Pinpoint the cell where the given text exists, returning its [X, Y] midpoint coordinate. 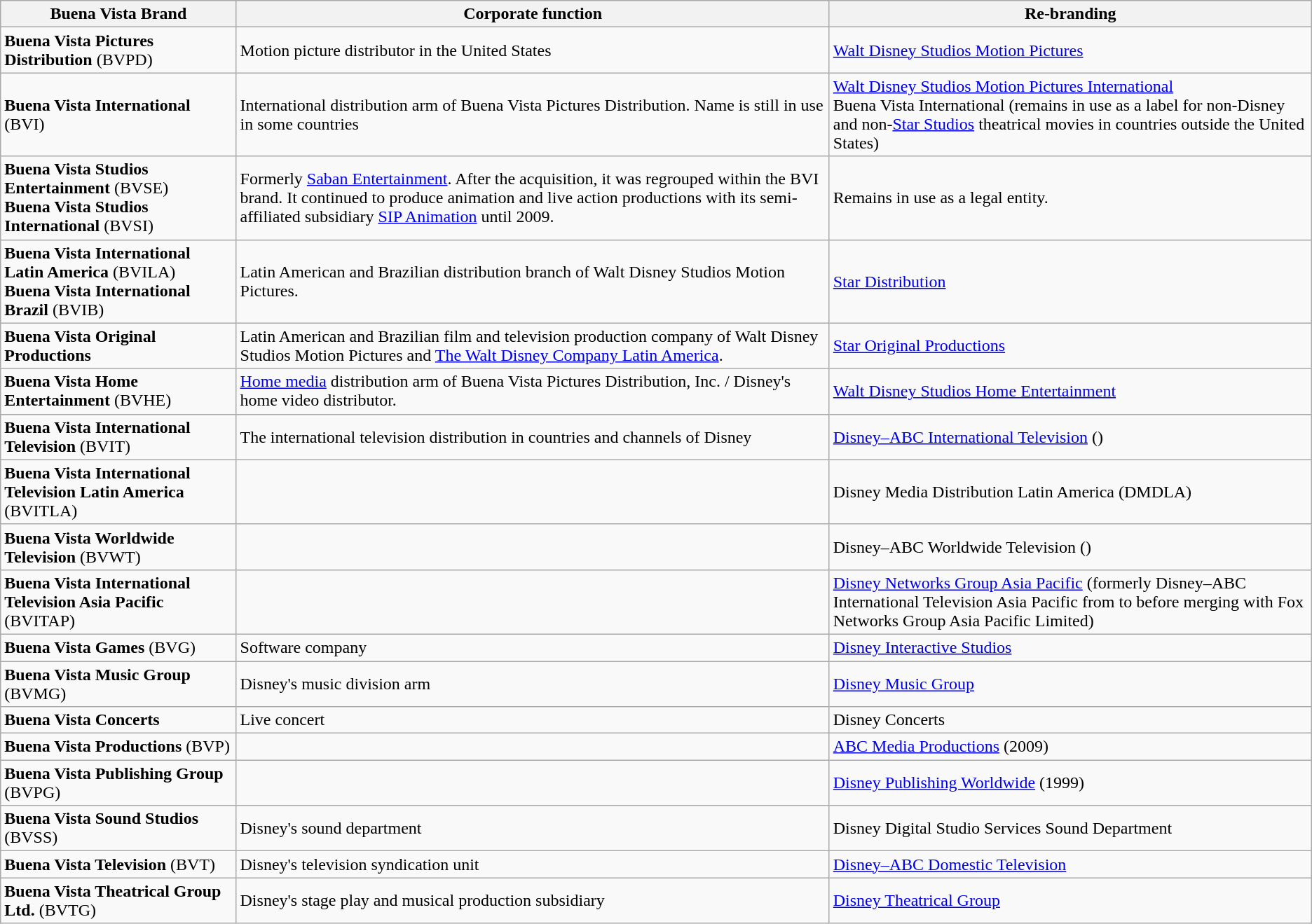
Disney–ABC Worldwide Television () [1070, 546]
Buena Vista Studios Entertainment (BVSE)Buena Vista Studios International (BVSI) [118, 198]
Buena Vista Brand [118, 14]
Buena Vista Concerts [118, 720]
The international television distribution in countries and channels of Disney [533, 437]
Latin American and Brazilian distribution branch of Walt Disney Studios Motion Pictures. [533, 282]
Disney Media Distribution Latin America (DMDLA) [1070, 492]
Software company [533, 647]
Buena Vista International Latin America (BVILA)Buena Vista International Brazil (BVIB) [118, 282]
Buena Vista Sound Studios (BVSS) [118, 828]
Buena Vista Pictures Distribution (BVPD) [118, 50]
Buena Vista International Television (BVIT) [118, 437]
Disney Concerts [1070, 720]
Latin American and Brazilian film and television production company of Walt Disney Studios Motion Pictures and The Walt Disney Company Latin America. [533, 346]
Buena Vista Productions (BVP) [118, 747]
Re-branding [1070, 14]
Disney Publishing Worldwide (1999) [1070, 783]
Buena Vista Games (BVG) [118, 647]
Walt Disney Studios Home Entertainment [1070, 391]
Buena Vista International (BVI) [118, 115]
Motion picture distributor in the United States [533, 50]
ABC Media Productions (2009) [1070, 747]
Buena Vista Theatrical Group Ltd. (BVTG) [118, 901]
Disney's television syndication unit [533, 864]
Disney's music division arm [533, 684]
Buena Vista Original Productions [118, 346]
Disney–ABC International Television () [1070, 437]
International distribution arm of Buena Vista Pictures Distribution. Name is still in use in some countries [533, 115]
Disney–ABC Domestic Television [1070, 864]
Buena Vista Worldwide Television (BVWT) [118, 546]
Disney's stage play and musical production subsidiary [533, 901]
Disney Interactive Studios [1070, 647]
Star Distribution [1070, 282]
Star Original Productions [1070, 346]
Buena Vista Television (BVT) [118, 864]
Disney's sound department [533, 828]
Disney Digital Studio Services Sound Department [1070, 828]
Remains in use as a legal entity. [1070, 198]
Corporate function [533, 14]
Home media distribution arm of Buena Vista Pictures Distribution, Inc. / Disney's home video distributor. [533, 391]
Walt Disney Studios Motion Pictures [1070, 50]
Buena Vista Publishing Group (BVPG) [118, 783]
Buena Vista International Television Latin America (BVITLA) [118, 492]
Buena Vista Music Group (BVMG) [118, 684]
Buena Vista Home Entertainment (BVHE) [118, 391]
Disney Music Group [1070, 684]
Disney Theatrical Group [1070, 901]
Live concert [533, 720]
Buena Vista International Television Asia Pacific (BVITAP) [118, 602]
